Locate the cell with the specified text and output its (X, Y) center coordinate. 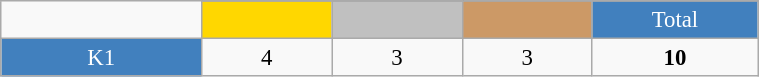
K1 (102, 58)
Total (674, 20)
4 (267, 58)
10 (674, 58)
